Capture the cell that displays the provided text and extract its [X, Y] central coordinate. 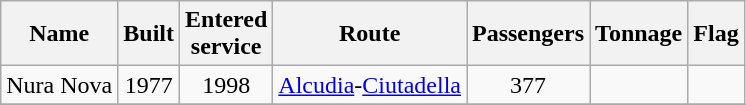
Tonnage [639, 34]
Enteredservice [226, 34]
Built [149, 34]
Flag [716, 34]
Alcudia-Ciutadella [370, 85]
Nura Nova [60, 85]
Route [370, 34]
377 [528, 85]
Name [60, 34]
Passengers [528, 34]
1977 [149, 85]
1998 [226, 85]
